Identify which cell holds the provided text, then report its [x, y] central coordinate. 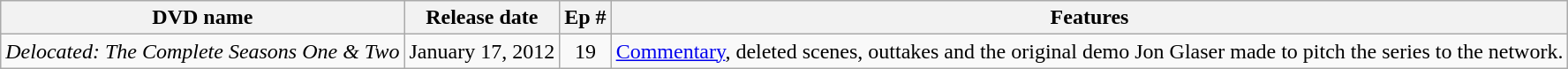
Delocated: The Complete Seasons One & Two [203, 51]
DVD name [203, 18]
Commentary, deleted scenes, outtakes and the original demo Jon Glaser made to pitch the series to the network. [1089, 51]
Ep # [585, 18]
19 [585, 51]
January 17, 2012 [482, 51]
Release date [482, 18]
Features [1089, 18]
